Find where the given text appears and provide that cell's center as (x, y) coordinate. 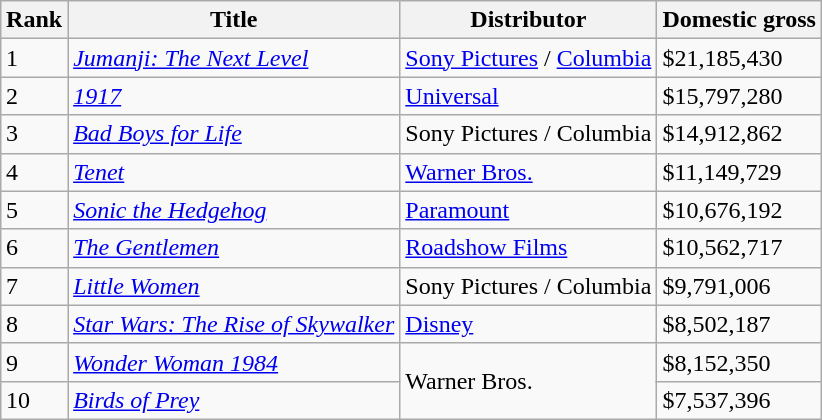
Star Wars: The Rise of Skywalker (234, 324)
Wonder Woman 1984 (234, 362)
Title (234, 20)
Universal (528, 96)
3 (34, 134)
$11,149,729 (740, 172)
$14,912,862 (740, 134)
1917 (234, 96)
Sonic the Hedgehog (234, 210)
5 (34, 210)
2 (34, 96)
$8,502,187 (740, 324)
Little Women (234, 286)
Roadshow Films (528, 248)
Distributor (528, 20)
6 (34, 248)
8 (34, 324)
$10,676,192 (740, 210)
10 (34, 400)
Paramount (528, 210)
4 (34, 172)
Birds of Prey (234, 400)
1 (34, 58)
$9,791,006 (740, 286)
$15,797,280 (740, 96)
Domestic gross (740, 20)
$8,152,350 (740, 362)
7 (34, 286)
$10,562,717 (740, 248)
The Gentlemen (234, 248)
9 (34, 362)
$7,537,396 (740, 400)
$21,185,430 (740, 58)
Jumanji: The Next Level (234, 58)
Rank (34, 20)
Disney (528, 324)
Tenet (234, 172)
Bad Boys for Life (234, 134)
